Identify which cell holds the provided text, then report its [x, y] central coordinate. 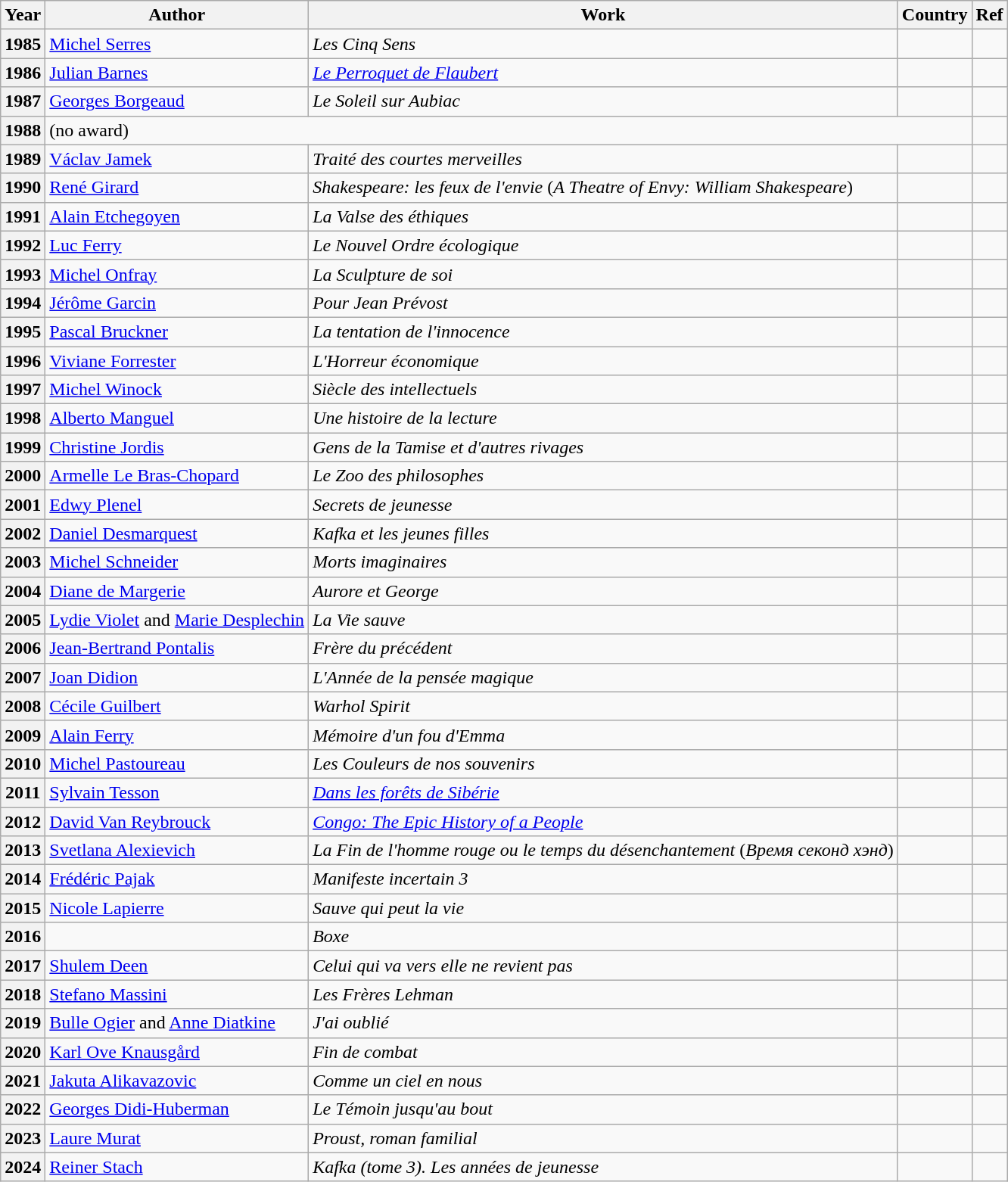
La Sculpture de soi [604, 274]
Alberto Manguel [177, 418]
1999 [23, 447]
La Fin de l'homme rouge ou le temps du désenchantement (Время секонд хэнд) [604, 851]
Warhol Spirit [604, 706]
2020 [23, 1052]
Frère du précédent [604, 649]
Les Couleurs de nos souvenirs [604, 764]
2004 [23, 591]
Stefano Massini [177, 994]
Alain Ferry [177, 735]
2010 [23, 764]
Georges Borgeaud [177, 101]
1996 [23, 361]
Michel Pastoureau [177, 764]
Le Perroquet de Flaubert [604, 73]
2003 [23, 562]
Diane de Margerie [177, 591]
1987 [23, 101]
Michel Schneider [177, 562]
Traité des courtes merveilles [604, 159]
Reiner Stach [177, 1167]
Work [604, 15]
1990 [23, 188]
Pour Jean Prévost [604, 303]
Sylvain Tesson [177, 792]
Celui qui va vers elle ne revient pas [604, 966]
Le Soleil sur Aubiac [604, 101]
Kafka et les jeunes filles [604, 533]
2016 [23, 937]
1994 [23, 303]
2011 [23, 792]
Edwy Plenel [177, 505]
2015 [23, 908]
Sauve qui peut la vie [604, 908]
1988 [23, 130]
Viviane Forrester [177, 361]
2000 [23, 476]
Le Témoin jusqu'au bout [604, 1109]
Secrets de jeunesse [604, 505]
La tentation de l'innocence [604, 331]
Author [177, 15]
1985 [23, 44]
2023 [23, 1138]
David Van Reybrouck [177, 821]
Lydie Violet and Marie Desplechin [177, 620]
Julian Barnes [177, 73]
(no award) [509, 130]
Michel Serres [177, 44]
Ref [990, 15]
Karl Ove Knausgård [177, 1052]
René Girard [177, 188]
2001 [23, 505]
Siècle des intellectuels [604, 390]
Le Nouvel Ordre écologique [604, 245]
1998 [23, 418]
Une histoire de la lecture [604, 418]
1986 [23, 73]
Svetlana Alexievich [177, 851]
2009 [23, 735]
Aurore et George [604, 591]
Christine Jordis [177, 447]
Luc Ferry [177, 245]
Les Frères Lehman [604, 994]
Dans les forêts de Sibérie [604, 792]
Michel Winock [177, 390]
1993 [23, 274]
2021 [23, 1081]
1989 [23, 159]
Armelle Le Bras-Chopard [177, 476]
Georges Didi-Huberman [177, 1109]
Country [935, 15]
2005 [23, 620]
Year [23, 15]
Mémoire d'un fou d'Emma [604, 735]
2002 [23, 533]
Boxe [604, 937]
Manifeste incertain 3 [604, 879]
Proust, roman familial [604, 1138]
Václav Jamek [177, 159]
Jérôme Garcin [177, 303]
Michel Onfray [177, 274]
Nicole Lapierre [177, 908]
Les Cinq Sens [604, 44]
2013 [23, 851]
Jean-Bertrand Pontalis [177, 649]
Gens de la Tamise et d'autres rivages [604, 447]
Frédéric Pajak [177, 879]
Bulle Ogier and Anne Diatkine [177, 1023]
Jakuta Alikavazovic [177, 1081]
1992 [23, 245]
2022 [23, 1109]
2014 [23, 879]
Morts imaginaires [604, 562]
Shulem Deen [177, 966]
2007 [23, 677]
L'Horreur économique [604, 361]
2018 [23, 994]
La Vie sauve [604, 620]
Cécile Guilbert [177, 706]
Alain Etchegoyen [177, 216]
Joan Didion [177, 677]
J'ai oublié [604, 1023]
Shakespeare: les feux de l'envie (A Theatre of Envy: William Shakespeare) [604, 188]
Comme un ciel en nous [604, 1081]
2008 [23, 706]
2006 [23, 649]
Pascal Bruckner [177, 331]
2012 [23, 821]
Fin de combat [604, 1052]
La Valse des éthiques [604, 216]
Congo: The Epic History of a People [604, 821]
2017 [23, 966]
1991 [23, 216]
2019 [23, 1023]
2024 [23, 1167]
Daniel Desmarquest [177, 533]
Kafka (tome 3). Les années de jeunesse [604, 1167]
Laure Murat [177, 1138]
L'Année de la pensée magique [604, 677]
Le Zoo des philosophes [604, 476]
1997 [23, 390]
1995 [23, 331]
